Find where the given text appears and provide that cell's center as (x, y) coordinate. 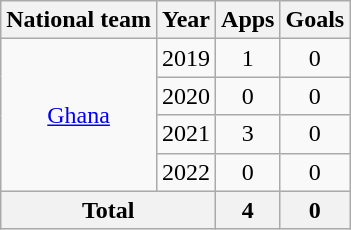
4 (248, 210)
2020 (186, 96)
2022 (186, 172)
National team (79, 20)
Total (108, 210)
Apps (248, 20)
Ghana (79, 115)
Year (186, 20)
Goals (315, 20)
1 (248, 58)
2019 (186, 58)
2021 (186, 134)
3 (248, 134)
